Identify which cell holds the provided text, then report its (X, Y) central coordinate. 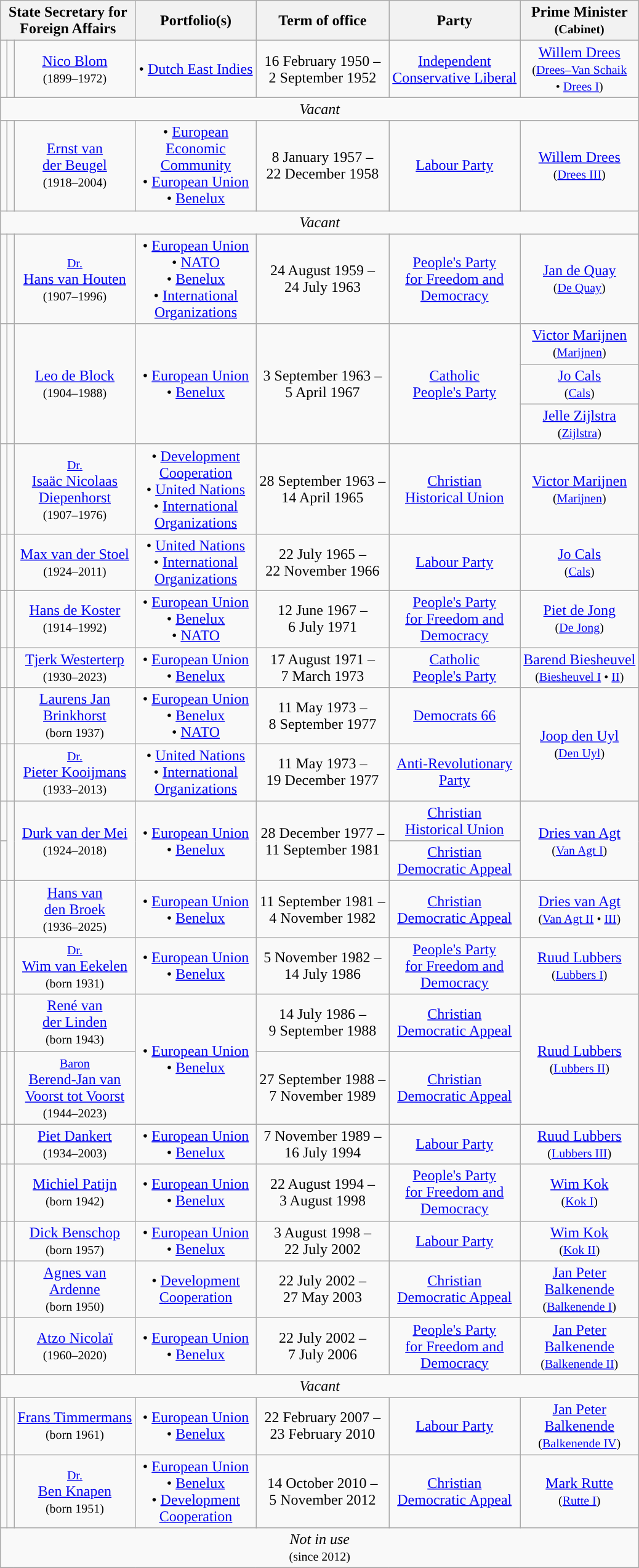
Frans Timmermans (born 1961) (75, 1426)
Ruud Lubbers (Lubbers I) (580, 966)
27 September 1988 – 7 November 1989 (323, 1087)
Hans de Koster (1914–1992) (75, 619)
• Dutch East Indies (196, 69)
René van der Linden (born 1943) (75, 1023)
Max van der Stoel (1924–2011) (75, 562)
Durk van der Mei (1924–2018) (75, 841)
Mark Rutte (Rutte I) (580, 1491)
Portfolio(s) (196, 21)
7 November 1989 – 16 July 1994 (323, 1144)
11 May 1973 – 19 December 1977 (323, 773)
Baron Berend-Jan van Voorst tot Voorst (1944–2023) (75, 1087)
Dr. Isaäc Nicolaas Diepenhorst (1907–1976) (75, 489)
Term of office (323, 21)
• European Union • NATO • Benelux • International Organizations (196, 279)
Ruud Lubbers (Lubbers II) (580, 1059)
Party (454, 21)
Dr. Hans van Houten (1907–1996) (75, 279)
8 January 1957 – 22 December 1958 (323, 166)
Agnes van Ardenne (born 1950) (75, 1289)
28 September 1963 – 14 April 1965 (323, 489)
Independent Conservative Liberal (454, 69)
24 August 1959 – 24 July 1963 (323, 279)
5 November 1982 – 14 July 1986 (323, 966)
• Development Cooperation • United Nations • International Organizations (196, 489)
• Development Cooperation (196, 1289)
Not in use (since 2012) (320, 1548)
Jan Peter Balkenende (Balkenende IV) (580, 1426)
Dr. Wim van Eekelen (born 1931) (75, 966)
Jan Peter Balkenende (Balkenende I) (580, 1289)
Willem Drees (Drees–Van Schaik • Drees I) (580, 69)
16 February 1950 – 2 September 1952 (323, 69)
17 August 1971 – 7 March 1973 (323, 667)
State Secretary for Foreign Affairs (68, 21)
Laurens Jan Brinkhorst (born 1937) (75, 716)
Jelle Zijlstra (Zijlstra) (580, 424)
Wim Kok (Kok II) (580, 1241)
Wim Kok (Kok I) (580, 1192)
Ruud Lubbers (Lubbers III) (580, 1144)
22 July 2002 – 27 May 2003 (323, 1289)
Piet Dankert (1934–2003) (75, 1144)
14 July 1986 – 9 September 1988 (323, 1023)
Anti-Revolutionary Party (454, 773)
Joop den Uyl (Den Uyl) (580, 744)
Tjerk Westerterp (1930–2023) (75, 667)
Nico Blom (1899–1972) (75, 69)
28 December 1977 – 11 September 1981 (323, 841)
22 July 1965 – 22 November 1966 (323, 562)
11 May 1973 – 8 September 1977 (323, 716)
Willem Drees (Drees III) (580, 166)
Ernst van der Beugel (1918–2004) (75, 166)
Dries van Agt (Van Agt I) (580, 841)
• European Union • Benelux • Development Cooperation (196, 1491)
Hans van den Broek (1936–2025) (75, 909)
3 August 1998 – 22 July 2002 (323, 1241)
22 February 2007 – 23 February 2010 (323, 1426)
11 September 1981 – 4 November 1982 (323, 909)
Prime Minister (Cabinet) (580, 21)
Democrats 66 (454, 716)
Piet de Jong (De Jong) (580, 619)
22 July 2002 – 7 July 2006 (323, 1346)
14 October 2010 – 5 November 2012 (323, 1491)
Dr. Ben Knapen (born 1951) (75, 1491)
Barend Biesheuvel (Biesheuvel I • II) (580, 667)
Dries van Agt (Van Agt II • III) (580, 909)
Leo de Block (1904–1988) (75, 384)
Dr. Pieter Kooijmans (1933–2013) (75, 773)
Michiel Patijn (born 1942) (75, 1192)
Jan de Quay (De Quay) (580, 279)
3 September 1963 – 5 April 1967 (323, 384)
Jan Peter Balkenende (Balkenende II) (580, 1346)
• European Economic Community • European Union • Benelux (196, 166)
Dick Benschop (born 1957) (75, 1241)
22 August 1994 – 3 August 1998 (323, 1192)
Atzo Nicolaï (1960–2020) (75, 1346)
12 June 1967 – 6 July 1971 (323, 619)
